Extract the [X, Y] coordinate from the center of the cell holding the provided text.  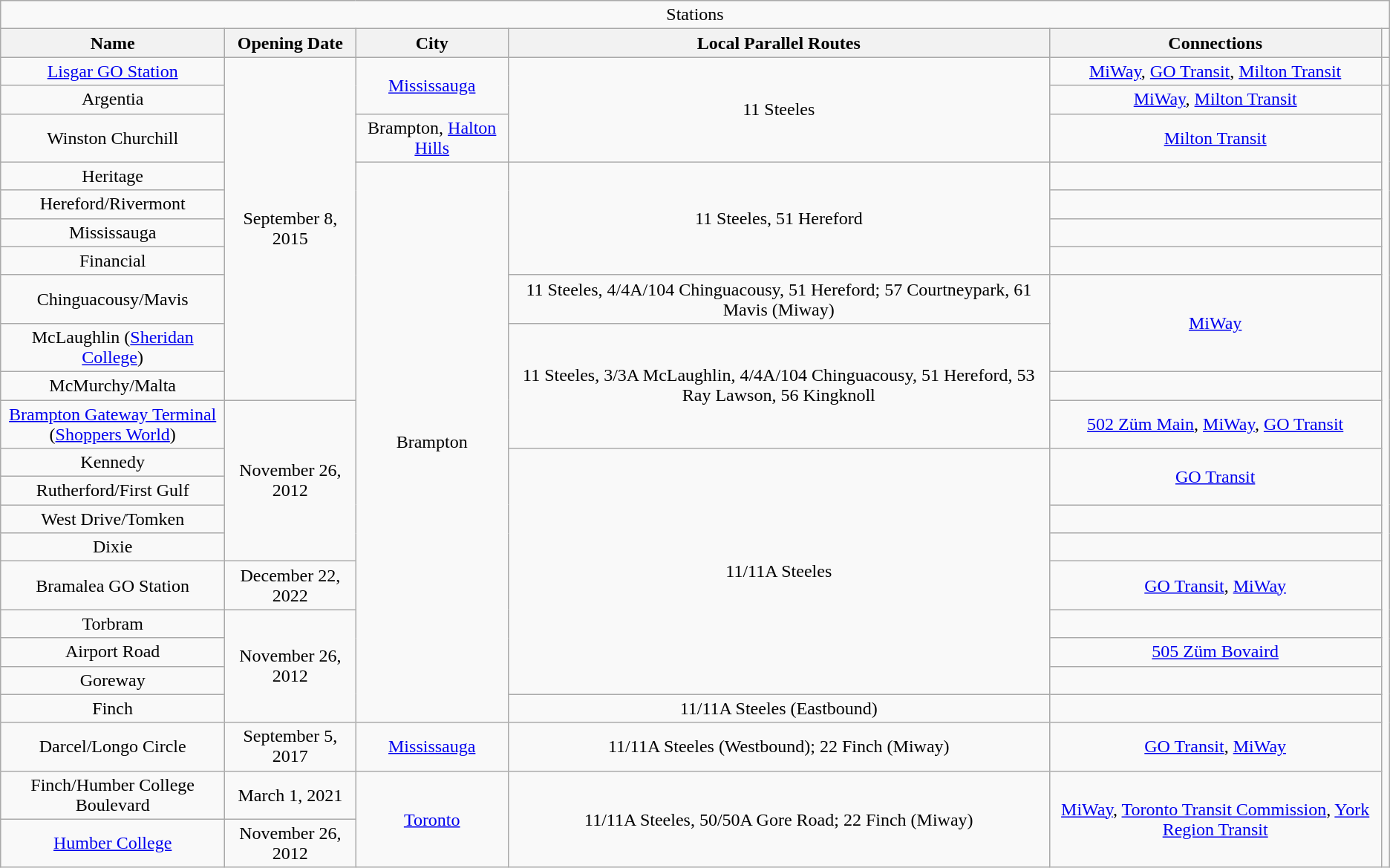
11/11A Steeles, 50/50A Gore Road; 22 Finch (Miway) [778, 819]
11/11A Steeles [778, 572]
Lisgar GO Station [113, 71]
Chinguacousy/Mavis [113, 298]
11 Steeles, 3/3A McLaughlin, 4/4A/104 Chinguacousy, 51 Hereford, 53 Ray Lawson, 56 Kingknoll [778, 385]
MiWay, Milton Transit [1215, 99]
Hereford/Rivermont [113, 204]
March 1, 2021 [290, 794]
Dixie [113, 547]
Connections [1215, 43]
11 Steeles [778, 110]
Brampton, Halton Hills [432, 138]
West Drive/Tomken [113, 519]
Heritage [113, 176]
City [432, 43]
Financial [113, 261]
502 Züm Main, MiWay, GO Transit [1215, 423]
Rutherford/First Gulf [113, 491]
MiWay, GO Transit, Milton Transit [1215, 71]
11 Steeles, 4/4A/104 Chinguacousy, 51 Hereford; 57 Courtneypark, 61 Mavis (Miway) [778, 298]
Opening Date [290, 43]
Finch [113, 708]
McLaughlin (Sheridan College) [113, 347]
Milton Transit [1215, 138]
Winston Churchill [113, 138]
Brampton [432, 443]
Local Parallel Routes [778, 43]
GO Transit [1215, 477]
Stations [695, 15]
MiWay [1215, 323]
September 5, 2017 [290, 747]
11/11A Steeles (Westbound); 22 Finch (Miway) [778, 747]
McMurchy/Malta [113, 385]
December 22, 2022 [290, 585]
Goreway [113, 680]
Toronto [432, 819]
Name [113, 43]
Kennedy [113, 463]
Finch/Humber College Boulevard [113, 794]
Airport Road [113, 652]
MiWay, Toronto Transit Commission, York Region Transit [1215, 819]
11/11A Steeles (Eastbound) [778, 708]
505 Züm Bovaird [1215, 652]
Argentia [113, 99]
September 8, 2015 [290, 229]
Darcel/Longo Circle [113, 747]
Torbram [113, 624]
Humber College [113, 843]
11 Steeles, 51 Hereford [778, 218]
Brampton Gateway Terminal(Shoppers World) [113, 423]
Bramalea GO Station [113, 585]
